Output the (x, y) coordinate of the center of the cell containing the given text.  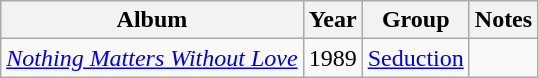
Album (152, 20)
Seduction (416, 58)
Nothing Matters Without Love (152, 58)
Year (332, 20)
Notes (503, 20)
Group (416, 20)
1989 (332, 58)
